Capture the cell that displays the provided text and extract its [x, y] central coordinate. 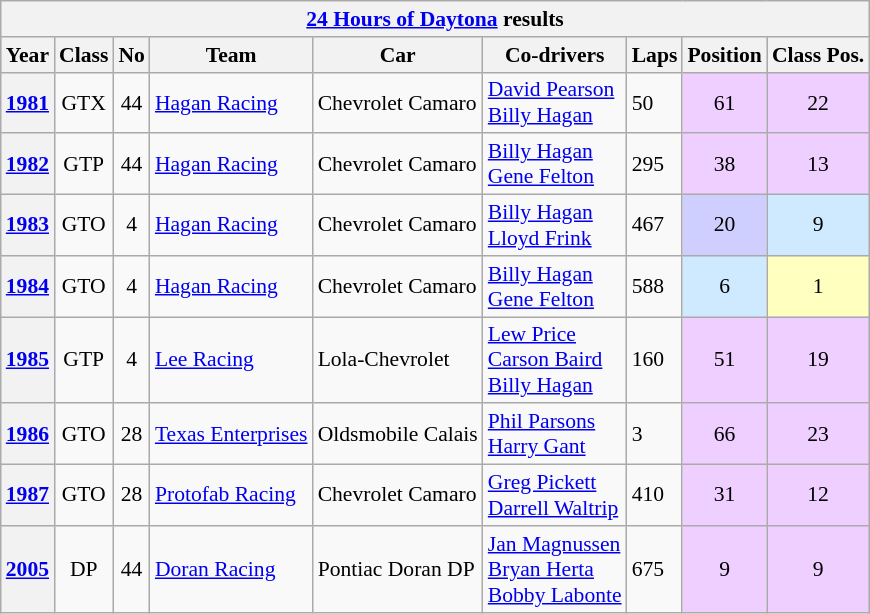
38 [724, 164]
Oldsmobile Calais [398, 434]
1 [818, 286]
23 [818, 434]
61 [724, 102]
Year [28, 55]
410 [655, 496]
6 [724, 286]
Phil Parsons Harry Gant [555, 434]
No [132, 55]
467 [655, 226]
Jan Magnussen Bryan Herta Bobby Labonte [555, 570]
David Pearson Billy Hagan [555, 102]
GTX [84, 102]
Co-drivers [555, 55]
1981 [28, 102]
Texas Enterprises [232, 434]
31 [724, 496]
DP [84, 570]
3 [655, 434]
Lew Price Carson Baird Billy Hagan [555, 360]
Car [398, 55]
295 [655, 164]
1987 [28, 496]
1985 [28, 360]
160 [655, 360]
22 [818, 102]
Lola-Chevrolet [398, 360]
Protofab Racing [232, 496]
66 [724, 434]
1986 [28, 434]
Class Pos. [818, 55]
51 [724, 360]
12 [818, 496]
Greg Pickett Darrell Waltrip [555, 496]
Doran Racing [232, 570]
Class [84, 55]
Billy Hagan Lloyd Frink [555, 226]
19 [818, 360]
588 [655, 286]
Team [232, 55]
Lee Racing [232, 360]
675 [655, 570]
Pontiac Doran DP [398, 570]
Position [724, 55]
24 Hours of Daytona results [436, 19]
2005 [28, 570]
1982 [28, 164]
Laps [655, 55]
1983 [28, 226]
13 [818, 164]
1984 [28, 286]
50 [655, 102]
20 [724, 226]
